Capture the cell that displays the provided text and extract its (X, Y) central coordinate. 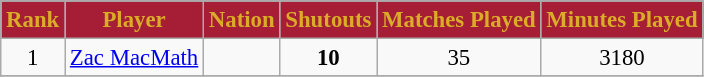
Player (134, 20)
Minutes Played (622, 20)
35 (459, 58)
3180 (622, 58)
Shutouts (328, 20)
Zac MacMath (134, 58)
Matches Played (459, 20)
Nation (242, 20)
Rank (33, 20)
1 (33, 58)
10 (328, 58)
